Detect which cell encompasses the target text, then output its [x, y] center coordinate. 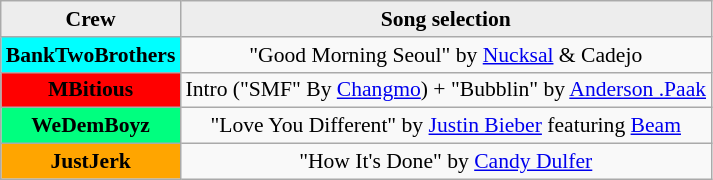
BankTwoBrothers [91, 55]
"Good Morning Seoul" by Nucksal & Cadejo [446, 55]
Intro ("SMF" By Changmo) + "Bubblin" by Anderson .Paak [446, 90]
WeDemBoyz [91, 126]
MBitious [91, 90]
Crew [91, 19]
"Love You Different" by Justin Bieber featuring Beam [446, 126]
"How It's Done" by Candy Dulfer [446, 162]
JustJerk [91, 162]
Song selection [446, 19]
